Extract the (x, y) coordinate from the center of the cell holding the provided text.  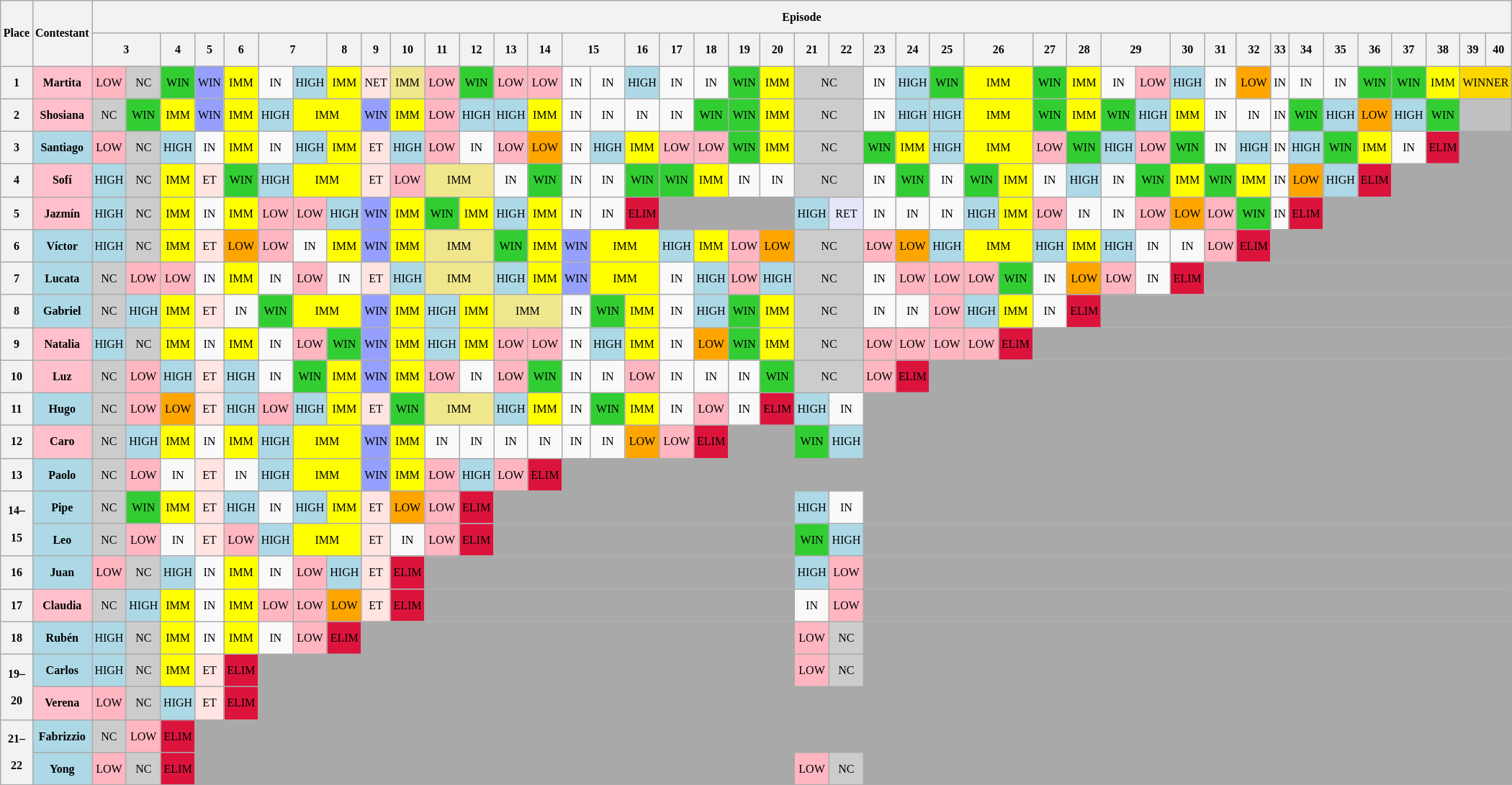
27 (1050, 49)
Pipe (62, 507)
31 (1220, 49)
Santiago (62, 147)
Claudia (62, 605)
25 (947, 49)
Yong (62, 768)
2 (17, 115)
Episode (802, 16)
Verena (62, 703)
Place (17, 33)
Paolo (62, 474)
19 (744, 49)
20 (778, 49)
Fabrizzio (62, 736)
40 (1498, 49)
38 (1443, 49)
34 (1306, 49)
WINNER (1485, 82)
Natalia (62, 343)
23 (879, 49)
37 (1409, 49)
NET (376, 82)
RET (846, 213)
21–22 (17, 752)
22 (846, 49)
Sofí (62, 180)
24 (913, 49)
21 (812, 49)
Rubén (62, 638)
39 (1472, 49)
14 (544, 49)
32 (1254, 49)
Caro (62, 441)
Gabriel (62, 311)
Víctor (62, 245)
Contestant (62, 33)
1 (17, 82)
Lucata (62, 278)
15 (593, 49)
26 (998, 49)
30 (1187, 49)
Hugo (62, 409)
28 (1084, 49)
Luz (62, 376)
Martita (62, 82)
14–15 (17, 523)
29 (1136, 49)
Leo (62, 539)
Jazmín (62, 213)
33 (1280, 49)
Shosiana (62, 115)
35 (1341, 49)
19–20 (17, 687)
Carlos (62, 670)
36 (1375, 49)
Juan (62, 572)
